Identify which cell holds the provided text, then report its [X, Y] central coordinate. 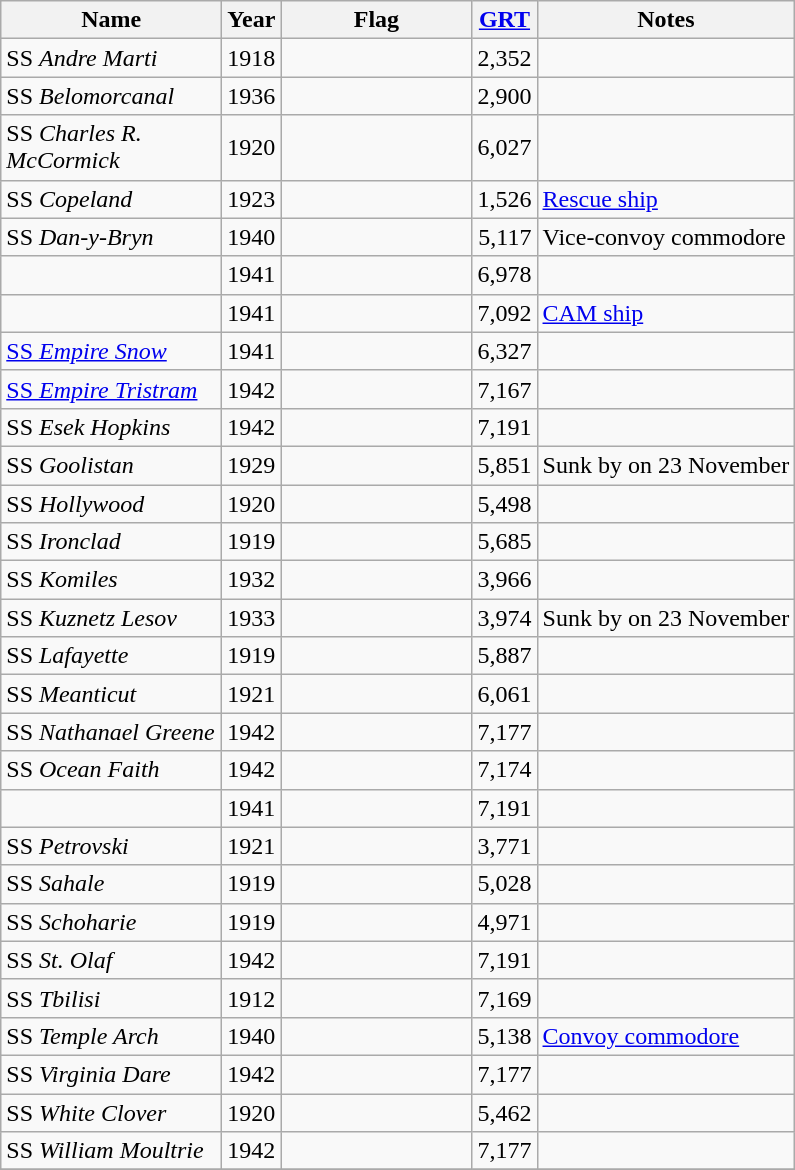
Notes [666, 20]
SS Empire Snow [112, 351]
SS White Clover [112, 1113]
1929 [252, 465]
5,851 [504, 465]
SS Empire Tristram [112, 389]
SS Meanticut [112, 694]
SS Ironclad [112, 542]
SS Ocean Faith [112, 770]
SS Temple Arch [112, 1036]
SS Hollywood [112, 503]
SS Copeland [112, 199]
2,352 [504, 58]
5,462 [504, 1113]
5,117 [504, 237]
SS William Moultrie [112, 1151]
3,966 [504, 580]
7,092 [504, 313]
SS Sahale [112, 884]
3,974 [504, 618]
7,169 [504, 998]
5,685 [504, 542]
SS St. Olaf [112, 960]
1918 [252, 58]
SS Charles R. McCormick [112, 148]
SS Tbilisi [112, 998]
Name [112, 20]
SS Nathanael Greene [112, 732]
2,900 [504, 96]
1932 [252, 580]
6,061 [504, 694]
SS Esek Hopkins [112, 427]
SS Komiles [112, 580]
1912 [252, 998]
Convoy commodore [666, 1036]
7,167 [504, 389]
5,138 [504, 1036]
SS Belomorcanal [112, 96]
CAM ship [666, 313]
1933 [252, 618]
Vice-convoy commodore [666, 237]
7,174 [504, 770]
5,498 [504, 503]
1,526 [504, 199]
GRT [504, 20]
SS Andre Marti [112, 58]
5,887 [504, 656]
SS Kuznetz Lesov [112, 618]
Flag [376, 20]
SS Schoharie [112, 922]
Year [252, 20]
1923 [252, 199]
SS Goolistan [112, 465]
SS Lafayette [112, 656]
4,971 [504, 922]
Rescue ship [666, 199]
SS Virginia Dare [112, 1074]
6,978 [504, 275]
SS Petrovski [112, 846]
1936 [252, 96]
3,771 [504, 846]
SS Dan-y-Bryn [112, 237]
6,327 [504, 351]
5,028 [504, 884]
6,027 [504, 148]
